Pinpoint the cell where the given text exists, returning its [x, y] midpoint coordinate. 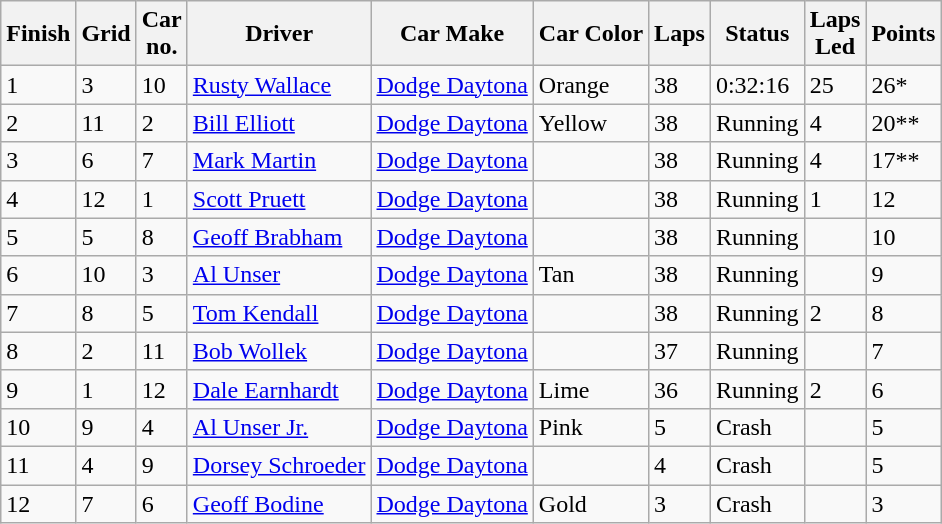
37 [680, 351]
Carno. [162, 34]
Finish [38, 34]
Dale Earnhardt [279, 389]
Lime [590, 389]
Car Color [590, 34]
25 [835, 85]
20** [904, 123]
17** [904, 161]
Bill Elliott [279, 123]
26* [904, 85]
Tom Kendall [279, 313]
Dorsey Schroeder [279, 465]
Pink [590, 427]
Orange [590, 85]
Driver [279, 34]
Gold [590, 503]
Bob Wollek [279, 351]
LapsLed [835, 34]
Geoff Bodine [279, 503]
Scott Pruett [279, 199]
Laps [680, 34]
Geoff Brabham [279, 237]
Grid [106, 34]
Points [904, 34]
Rusty Wallace [279, 85]
Al Unser [279, 275]
36 [680, 389]
Car Make [452, 34]
Mark Martin [279, 161]
Status [757, 34]
0:32:16 [757, 85]
Al Unser Jr. [279, 427]
Yellow [590, 123]
Tan [590, 275]
